Return [X, Y] of the center of cell containing provided text 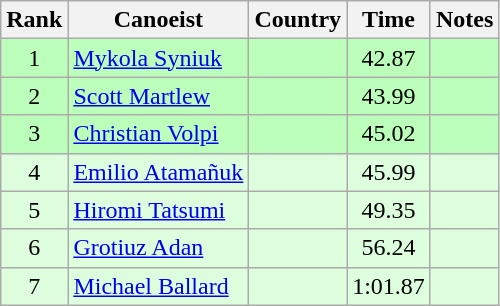
Scott Martlew [158, 96]
Hiromi Tatsumi [158, 210]
45.02 [389, 134]
Time [389, 20]
Rank [34, 20]
6 [34, 248]
1:01.87 [389, 286]
Country [298, 20]
3 [34, 134]
Mykola Syniuk [158, 58]
4 [34, 172]
56.24 [389, 248]
Grotiuz Adan [158, 248]
1 [34, 58]
Emilio Atamañuk [158, 172]
5 [34, 210]
43.99 [389, 96]
Notes [464, 20]
7 [34, 286]
Christian Volpi [158, 134]
2 [34, 96]
49.35 [389, 210]
42.87 [389, 58]
Canoeist [158, 20]
45.99 [389, 172]
Michael Ballard [158, 286]
